Capture the cell that displays the provided text and extract its (x, y) central coordinate. 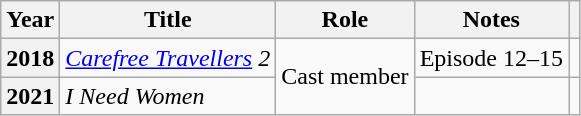
Cast member (345, 77)
2021 (30, 96)
Role (345, 20)
Carefree Travellers 2 (168, 58)
Title (168, 20)
I Need Women (168, 96)
2018 (30, 58)
Notes (491, 20)
Year (30, 20)
Episode 12–15 (491, 58)
